Determine the [X, Y] coordinate at the center of the cell enclosing the given text.  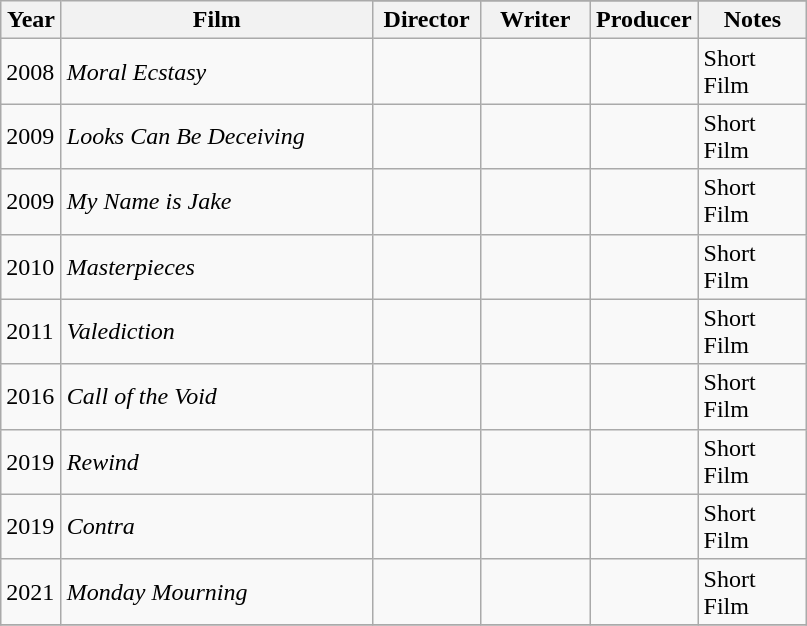
Writer [536, 20]
Producer [644, 20]
2010 [32, 266]
Director [426, 20]
Notes [752, 20]
2016 [32, 396]
2008 [32, 72]
Contra [216, 526]
2011 [32, 332]
Moral Ecstasy [216, 72]
Call of the Void [216, 396]
Valediction [216, 332]
Year [32, 20]
Looks Can Be Deceiving [216, 136]
2021 [32, 592]
Rewind [216, 462]
Film [216, 20]
Monday Mourning [216, 592]
Masterpieces [216, 266]
My Name is Jake [216, 202]
